Find where the given text appears and provide that cell's center as (X, Y) coordinate. 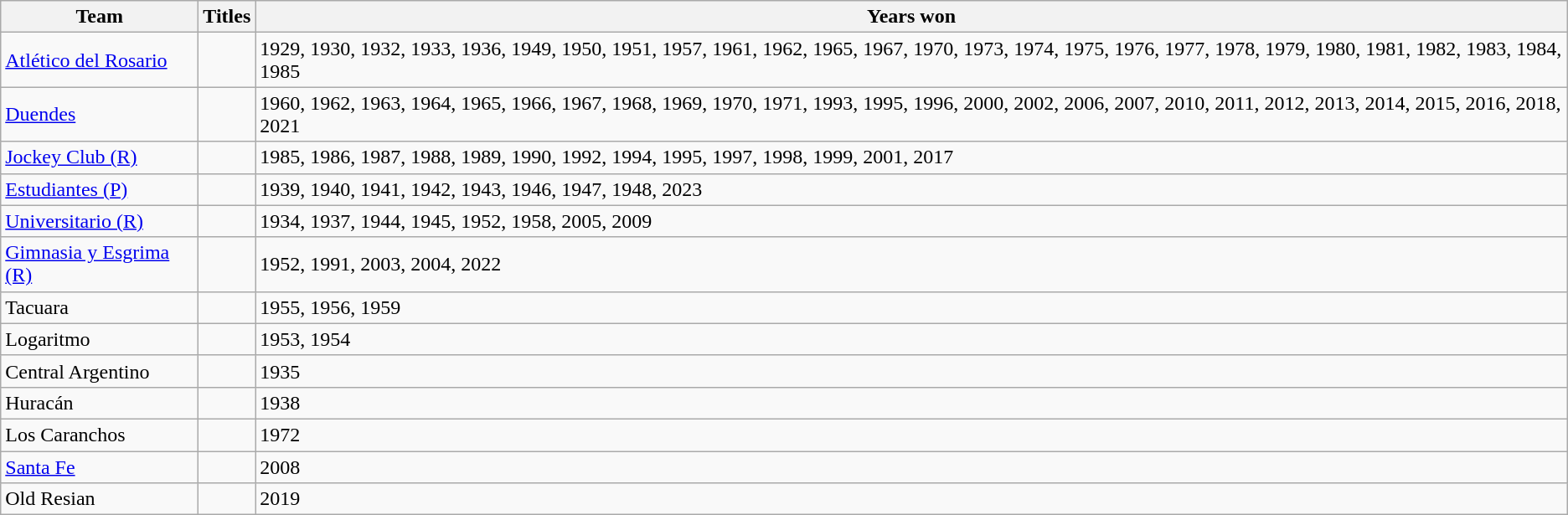
1985, 1986, 1987, 1988, 1989, 1990, 1992, 1994, 1995, 1997, 1998, 1999, 2001, 2017 (911, 157)
Central Argentino (100, 371)
1953, 1954 (911, 339)
Logaritmo (100, 339)
1952, 1991, 2003, 2004, 2022 (911, 265)
1935 (911, 371)
2019 (911, 499)
Gimnasia y Esgrima (R) (100, 265)
Years won (911, 17)
1938 (911, 403)
1972 (911, 435)
Tacuara (100, 307)
Old Resian (100, 499)
1955, 1956, 1959 (911, 307)
Los Caranchos (100, 435)
Huracán (100, 403)
2008 (911, 466)
Universitario (R) (100, 221)
Estudiantes (P) (100, 189)
1939, 1940, 1941, 1942, 1943, 1946, 1947, 1948, 2023 (911, 189)
Duendes (100, 114)
Atlético del Rosario (100, 60)
Team (100, 17)
Titles (227, 17)
Santa Fe (100, 466)
Jockey Club (R) (100, 157)
1934, 1937, 1944, 1945, 1952, 1958, 2005, 2009 (911, 221)
